Detect which cell encompasses the target text, then output its [X, Y] center coordinate. 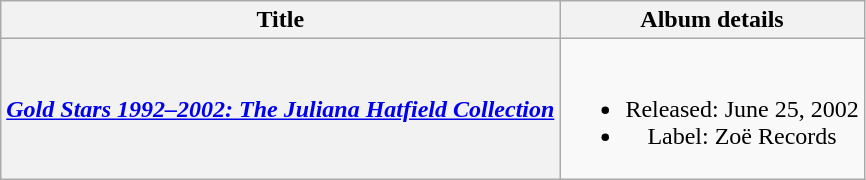
Album details [712, 20]
Released: June 25, 2002Label: Zoë Records [712, 109]
Title [280, 20]
Gold Stars 1992–2002: The Juliana Hatfield Collection [280, 109]
